From the cell containing the given text, extract its center point as [X, Y] coordinate. 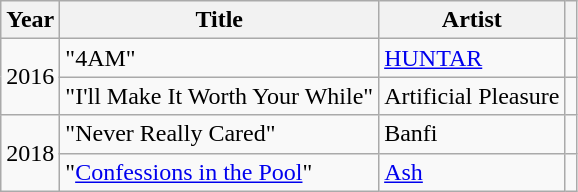
Artist [472, 20]
2016 [30, 77]
2018 [30, 153]
"Never Really Cared" [220, 134]
Year [30, 20]
"4AM" [220, 58]
Title [220, 20]
Banfi [472, 134]
"I'll Make It Worth Your While" [220, 96]
HUNTAR [472, 58]
"Confessions in the Pool" [220, 172]
Artificial Pleasure [472, 96]
Ash [472, 172]
